Return the (X, Y) coordinate for the center point of the cell that contains the specified text.  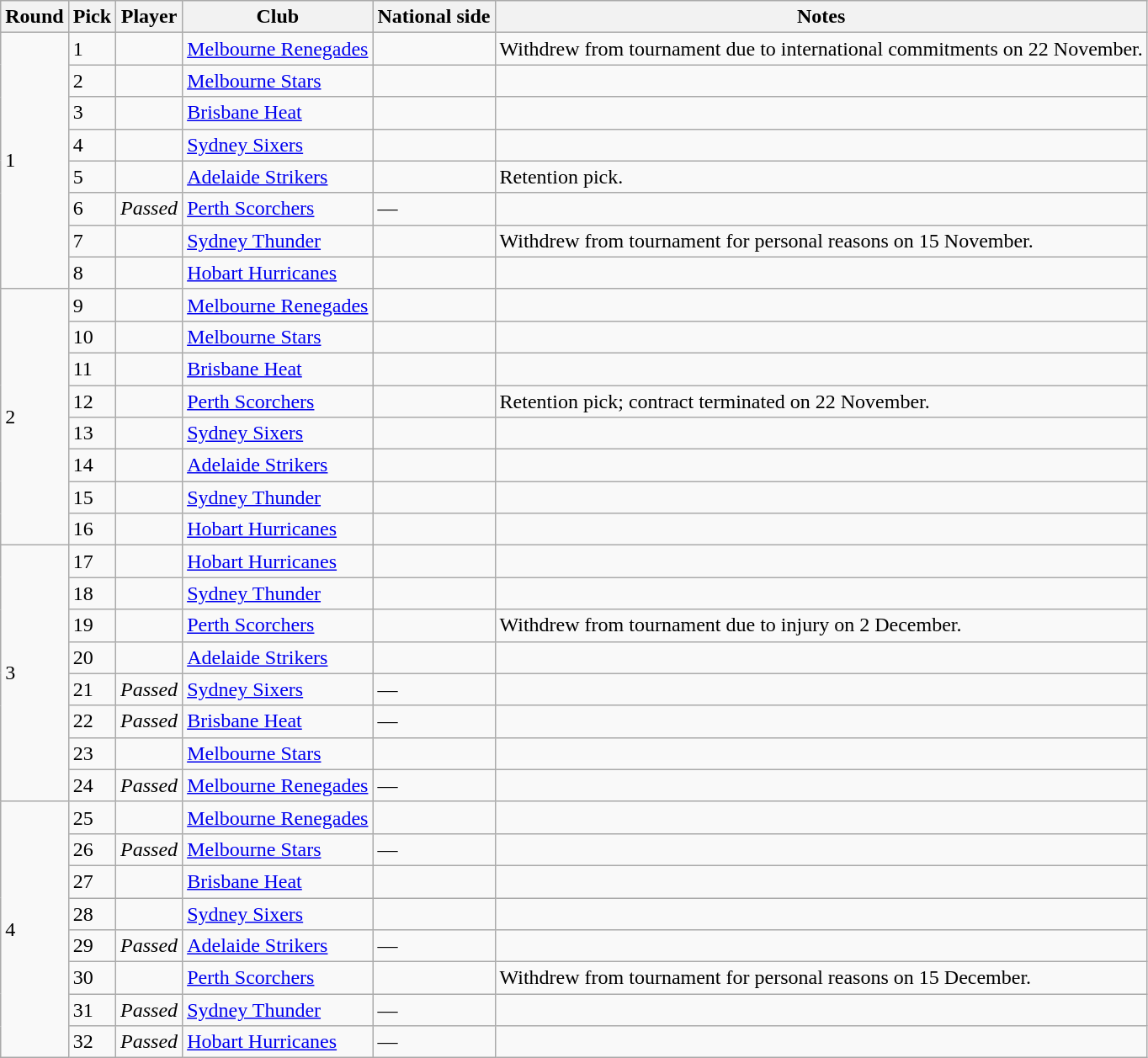
Withdrew from tournament for personal reasons on 15 December. (821, 978)
25 (92, 817)
Withdrew from tournament due to international commitments on 22 November. (821, 49)
19 (92, 625)
30 (92, 978)
21 (92, 689)
18 (92, 593)
Notes (821, 17)
17 (92, 561)
16 (92, 529)
24 (92, 785)
29 (92, 946)
31 (92, 1010)
Retention pick; contract terminated on 22 November. (821, 401)
Withdrew from tournament due to injury on 2 December. (821, 625)
15 (92, 497)
Round (35, 17)
Pick (92, 17)
5 (92, 177)
Withdrew from tournament for personal reasons on 15 November. (821, 241)
National side (434, 17)
32 (92, 1042)
Player (150, 17)
22 (92, 721)
10 (92, 337)
14 (92, 465)
26 (92, 849)
27 (92, 881)
9 (92, 305)
12 (92, 401)
28 (92, 913)
Club (278, 17)
13 (92, 433)
7 (92, 241)
6 (92, 209)
23 (92, 753)
8 (92, 273)
11 (92, 369)
20 (92, 657)
Retention pick. (821, 177)
